Find where the given text appears and provide that cell's center as [x, y] coordinate. 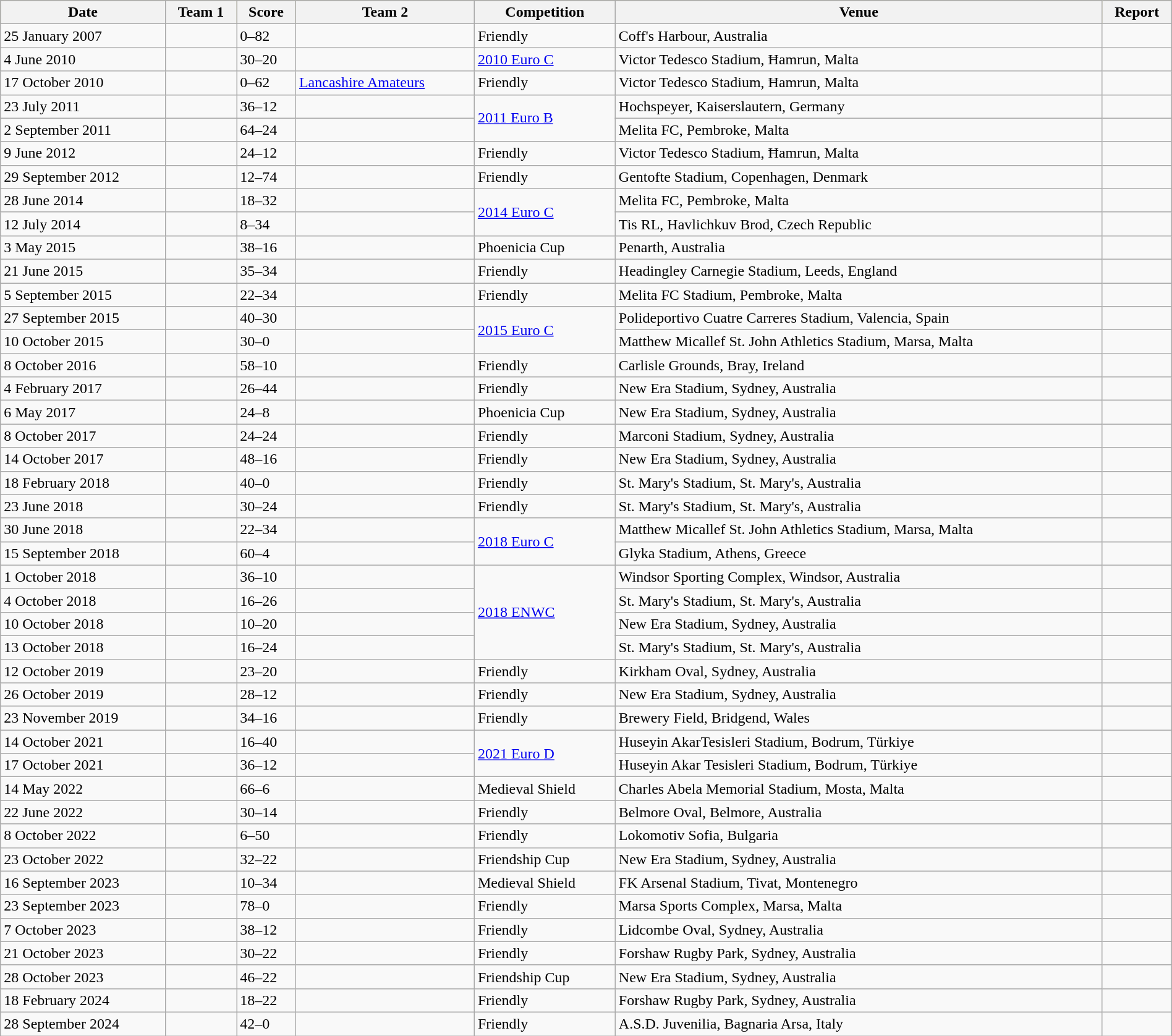
40–0 [266, 483]
8 October 2016 [83, 365]
2010 Euro C [545, 59]
21 June 2015 [83, 271]
Date [83, 12]
24–8 [266, 412]
10 October 2018 [83, 624]
Huseyin AkarTesisleri Stadium, Bodrum, Türkiye [859, 742]
24–12 [266, 153]
23 October 2022 [83, 859]
23 June 2018 [83, 506]
60–4 [266, 553]
Charles Abela Memorial Stadium, Mosta, Malta [859, 789]
24–24 [266, 436]
14 October 2017 [83, 459]
Team 1 [200, 12]
1 October 2018 [83, 577]
3 May 2015 [83, 247]
42–0 [266, 1024]
6 May 2017 [83, 412]
4 June 2010 [83, 59]
Melita FC Stadium, Pembroke, Malta [859, 295]
32–22 [266, 859]
2014 Euro C [545, 212]
29 September 2012 [83, 177]
30–0 [266, 342]
23 September 2023 [83, 906]
Polideportivo Cuatre Carreres Stadium, Valencia, Spain [859, 318]
Report [1137, 12]
14 October 2021 [83, 742]
9 June 2012 [83, 153]
28 September 2024 [83, 1024]
28–12 [266, 695]
10–20 [266, 624]
28 October 2023 [83, 977]
2015 Euro C [545, 330]
18 February 2018 [83, 483]
46–22 [266, 977]
Competition [545, 12]
2018 Euro C [545, 541]
35–34 [266, 271]
2011 Euro B [545, 118]
0–82 [266, 36]
38–16 [266, 247]
Marsa Sports Complex, Marsa, Malta [859, 906]
Venue [859, 12]
Carlisle Grounds, Bray, Ireland [859, 365]
16–40 [266, 742]
A.S.D. Juvenilia, Bagnaria Arsa, Italy [859, 1024]
34–16 [266, 718]
18–32 [266, 200]
26 October 2019 [83, 695]
Lancashire Amateurs [384, 83]
Windsor Sporting Complex, Windsor, Australia [859, 577]
28 June 2014 [83, 200]
10 October 2015 [83, 342]
30–22 [266, 953]
38–12 [266, 930]
23 November 2019 [83, 718]
4 February 2017 [83, 389]
Brewery Field, Bridgend, Wales [859, 718]
Team 2 [384, 12]
Huseyin Akar Tesisleri Stadium, Bodrum, Türkiye [859, 765]
6–50 [266, 836]
30 June 2018 [83, 530]
12 July 2014 [83, 224]
66–6 [266, 789]
4 October 2018 [83, 600]
0–62 [266, 83]
58–10 [266, 365]
36–10 [266, 577]
FK Arsenal Stadium, Tivat, Montenegro [859, 883]
26–44 [266, 389]
Tis RL, Havlichkuv Brod, Czech Republic [859, 224]
21 October 2023 [83, 953]
8 October 2022 [83, 836]
12 October 2019 [83, 671]
30–24 [266, 506]
78–0 [266, 906]
18–22 [266, 1000]
16–26 [266, 600]
Headingley Carnegie Stadium, Leeds, England [859, 271]
7 October 2023 [83, 930]
30–20 [266, 59]
8 October 2017 [83, 436]
10–34 [266, 883]
5 September 2015 [83, 295]
17 October 2010 [83, 83]
Score [266, 12]
25 January 2007 [83, 36]
Belmore Oval, Belmore, Australia [859, 812]
23–20 [266, 671]
2018 ENWC [545, 612]
64–24 [266, 130]
17 October 2021 [83, 765]
40–30 [266, 318]
Glyka Stadium, Athens, Greece [859, 553]
Lidcombe Oval, Sydney, Australia [859, 930]
12–74 [266, 177]
Lokomotiv Sofia, Bulgaria [859, 836]
Coff's Harbour, Australia [859, 36]
22 June 2022 [83, 812]
16–24 [266, 647]
27 September 2015 [83, 318]
Gentofte Stadium, Copenhagen, Denmark [859, 177]
16 September 2023 [83, 883]
14 May 2022 [83, 789]
18 February 2024 [83, 1000]
Marconi Stadium, Sydney, Australia [859, 436]
Penarth, Australia [859, 247]
48–16 [266, 459]
Hochspeyer, Kaiserslautern, Germany [859, 106]
Kirkham Oval, Sydney, Australia [859, 671]
8–34 [266, 224]
15 September 2018 [83, 553]
2021 Euro D [545, 754]
30–14 [266, 812]
2 September 2011 [83, 130]
23 July 2011 [83, 106]
13 October 2018 [83, 647]
